Locate the cell with the specified text and output its (x, y) center coordinate. 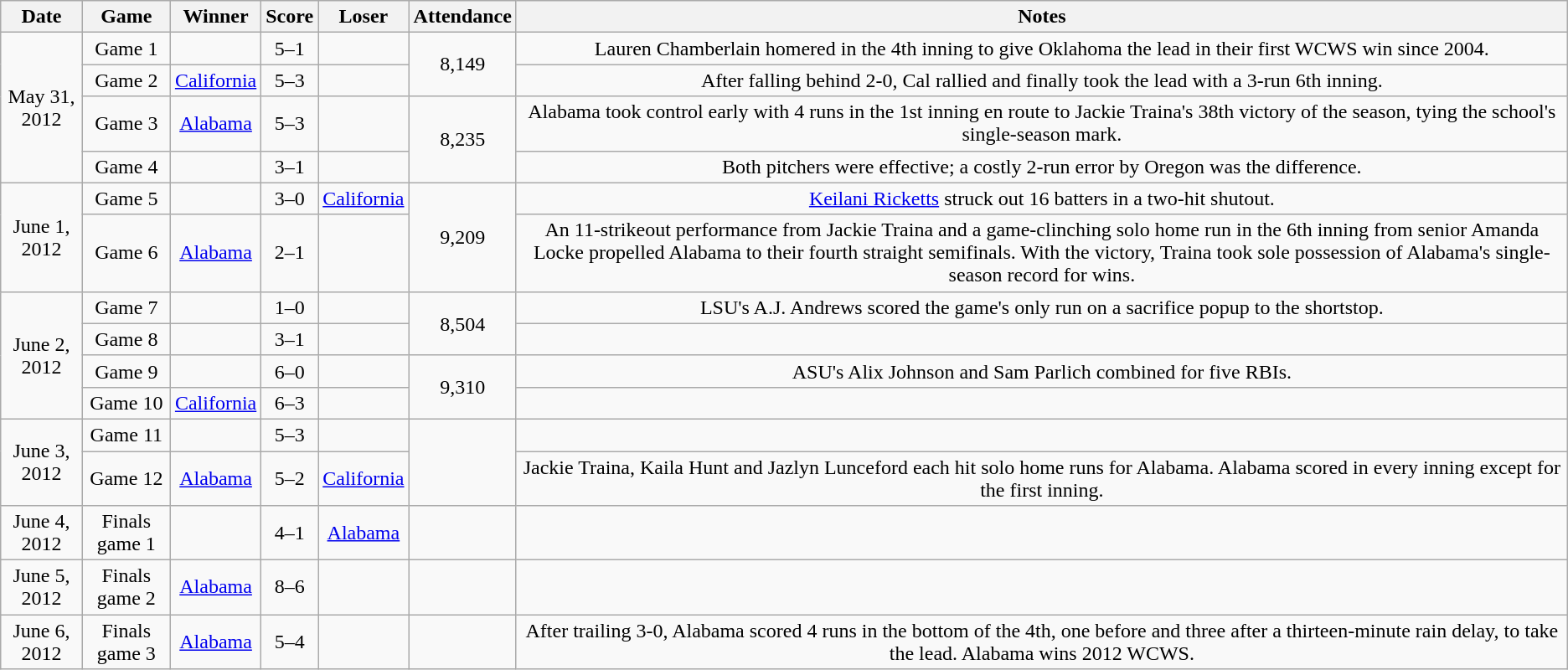
ASU's Alix Johnson and Sam Parlich combined for five RBIs. (1042, 371)
5–2 (290, 477)
Game 10 (126, 403)
Game 12 (126, 477)
Game 3 (126, 124)
May 31, 2012 (42, 107)
Game 1 (126, 49)
Finals game 3 (126, 642)
Notes (1042, 17)
Winner (215, 17)
Both pitchers were effective; a costly 2-run error by Oregon was the difference. (1042, 167)
Finals game 2 (126, 588)
8–6 (290, 588)
8,149 (462, 64)
Game 11 (126, 435)
After falling behind 2-0, Cal rallied and finally took the lead with a 3-run 6th inning. (1042, 80)
Loser (364, 17)
June 4, 2012 (42, 533)
6–3 (290, 403)
June 2, 2012 (42, 355)
9,310 (462, 387)
Game 9 (126, 371)
4–1 (290, 533)
5–1 (290, 49)
8,235 (462, 139)
Jackie Traina, Kaila Hunt and Jazlyn Lunceford each hit solo home runs for Alabama. Alabama scored in every inning except for the first inning. (1042, 477)
Game 8 (126, 339)
Keilani Ricketts struck out 16 batters in a two-hit shutout. (1042, 198)
3–0 (290, 198)
Lauren Chamberlain homered in the 4th inning to give Oklahoma the lead in their first WCWS win since 2004. (1042, 49)
Game (126, 17)
June 1, 2012 (42, 237)
June 6, 2012 (42, 642)
2–1 (290, 253)
Game 7 (126, 307)
5–4 (290, 642)
Game 2 (126, 80)
Score (290, 17)
June 3, 2012 (42, 462)
Date (42, 17)
Game 4 (126, 167)
Game 6 (126, 253)
June 5, 2012 (42, 588)
9,209 (462, 237)
8,504 (462, 323)
Game 5 (126, 198)
LSU's A.J. Andrews scored the game's only run on a sacrifice popup to the shortstop. (1042, 307)
1–0 (290, 307)
Finals game 1 (126, 533)
6–0 (290, 371)
Attendance (462, 17)
